Output the [X, Y] coordinate of the center of the cell containing the given text.  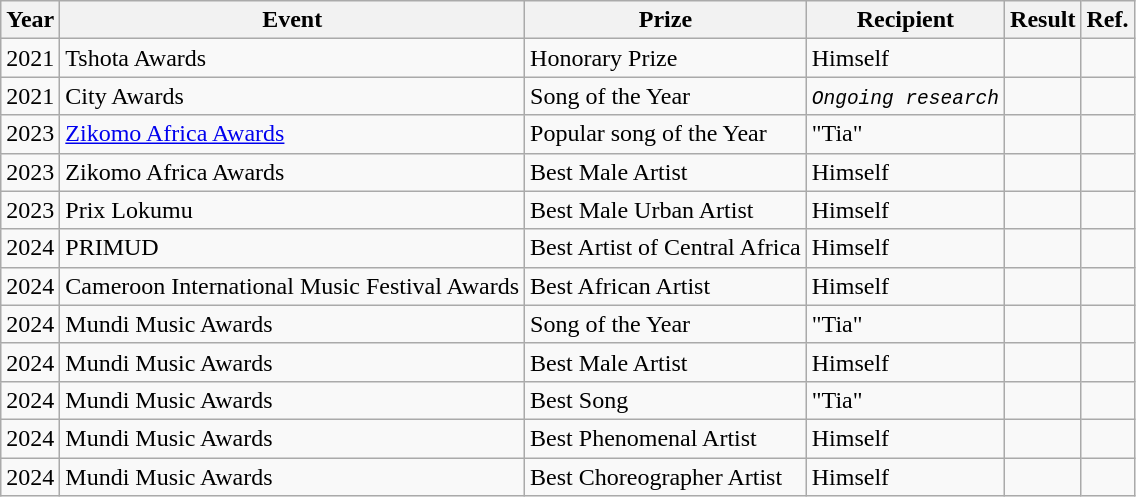
Ref. [1108, 20]
Best Phenomenal Artist [666, 438]
Best Song [666, 400]
Cameroon International Music Festival Awards [292, 286]
Ongoing research [905, 96]
Prix Lokumu [292, 210]
Popular song of the Year [666, 134]
Best Artist of Central Africa [666, 248]
Event [292, 20]
Best Male Urban Artist [666, 210]
City Awards [292, 96]
Tshota Awards [292, 58]
Result [1043, 20]
Best African Artist [666, 286]
Best Choreographer Artist [666, 477]
Prize [666, 20]
PRIMUD [292, 248]
Year [30, 20]
Honorary Prize [666, 58]
Recipient [905, 20]
